Scan for the cell matching the given text and deliver its [X, Y] coordinate at center. 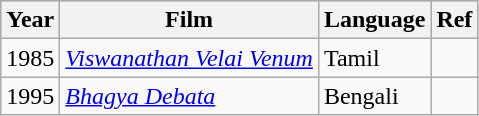
1985 [30, 58]
1995 [30, 96]
Bengali [374, 96]
Ref [454, 20]
Film [190, 20]
Bhagya Debata [190, 96]
Viswanathan Velai Venum [190, 58]
Tamil [374, 58]
Language [374, 20]
Year [30, 20]
